Determine the (X, Y) coordinate at the center of the cell enclosing the given text.  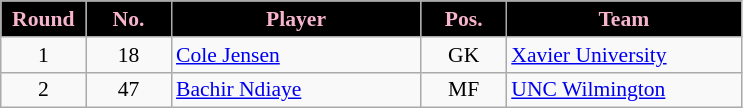
18 (128, 55)
No. (128, 19)
2 (44, 90)
UNC Wilmington (624, 90)
GK (464, 55)
Pos. (464, 19)
Xavier University (624, 55)
47 (128, 90)
Team (624, 19)
Player (296, 19)
Bachir Ndiaye (296, 90)
MF (464, 90)
Round (44, 19)
1 (44, 55)
Cole Jensen (296, 55)
